Identify which cell holds the provided text, then report its (x, y) central coordinate. 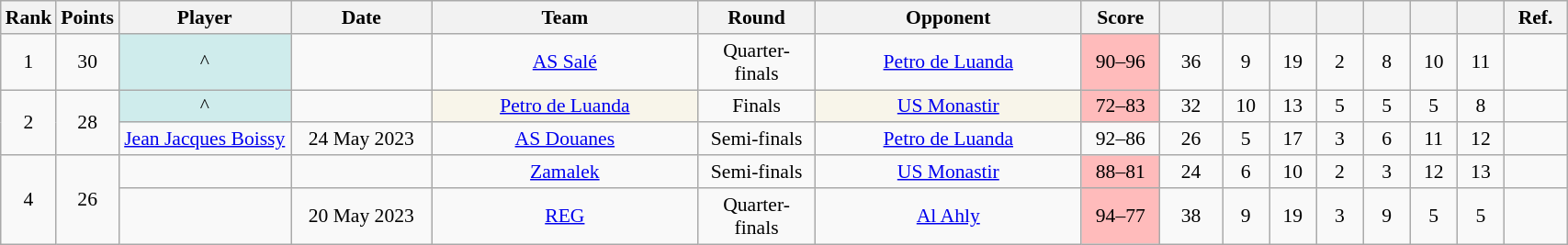
Rank (29, 17)
4 (29, 200)
Player (205, 17)
Al Ahly (948, 217)
28 (87, 123)
30 (87, 62)
94–77 (1121, 217)
24 (1190, 172)
17 (1293, 139)
Zamalek (565, 172)
Score (1121, 17)
Opponent (948, 17)
AS Douanes (565, 139)
36 (1190, 62)
Date (362, 17)
32 (1190, 106)
1 (29, 62)
38 (1190, 217)
Points (87, 17)
Finals (757, 106)
REG (565, 217)
Round (757, 17)
Jean Jacques Boissy (205, 139)
Ref. (1535, 17)
92–86 (1121, 139)
90–96 (1121, 62)
AS Salé (565, 62)
88–81 (1121, 172)
24 May 2023 (362, 139)
20 May 2023 (362, 217)
72–83 (1121, 106)
Team (565, 17)
